For the text-containing cell, return its midpoint in (X, Y) coordinate format. 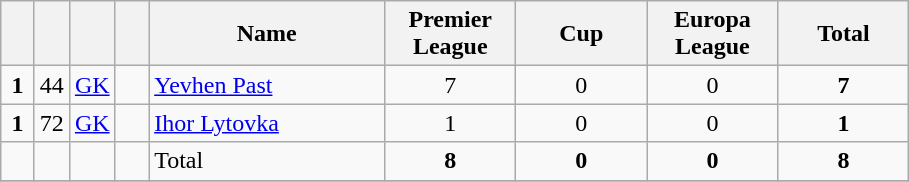
Cup (582, 34)
Premier League (450, 34)
Europa League (712, 34)
44 (52, 85)
72 (52, 123)
Name (267, 34)
Ihor Lytovka (267, 123)
Yevhen Past (267, 85)
